From the cell containing the given text, extract its center point as [x, y] coordinate. 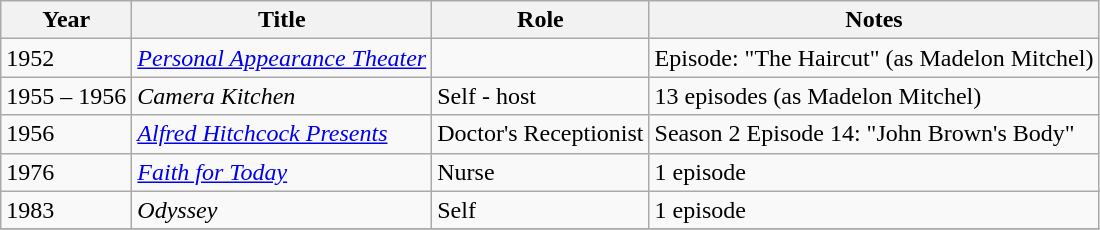
Odyssey [282, 210]
Year [66, 20]
Alfred Hitchcock Presents [282, 134]
Faith for Today [282, 172]
1983 [66, 210]
Season 2 Episode 14: "John Brown's Body" [874, 134]
13 episodes (as Madelon Mitchel) [874, 96]
Episode: "The Haircut" (as Madelon Mitchel) [874, 58]
Nurse [540, 172]
Camera Kitchen [282, 96]
1976 [66, 172]
1952 [66, 58]
Self - host [540, 96]
1956 [66, 134]
Notes [874, 20]
Title [282, 20]
Role [540, 20]
Self [540, 210]
1955 – 1956 [66, 96]
Doctor's Receptionist [540, 134]
Personal Appearance Theater [282, 58]
